From the cell containing the given text, extract its center point as (X, Y) coordinate. 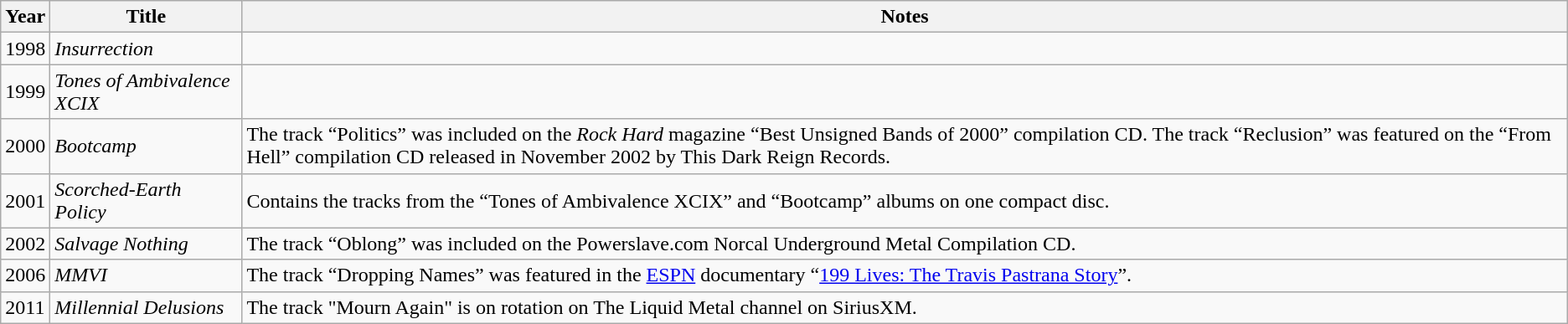
Salvage Nothing (146, 244)
Contains the tracks from the “Tones of Ambivalence XCIX” and “Bootcamp” albums on one compact disc. (905, 201)
1998 (25, 49)
Scorched-Earth Policy (146, 201)
Notes (905, 17)
Millennial Delusions (146, 307)
Title (146, 17)
Insurrection (146, 49)
The track "Mourn Again" is on rotation on The Liquid Metal channel on SiriusXM. (905, 307)
Year (25, 17)
1999 (25, 92)
2000 (25, 146)
MMVI (146, 275)
Bootcamp (146, 146)
2006 (25, 275)
2001 (25, 201)
2011 (25, 307)
2002 (25, 244)
The track “Dropping Names” was featured in the ESPN documentary “199 Lives: The Travis Pastrana Story”. (905, 275)
Tones of Ambivalence XCIX (146, 92)
The track “Oblong” was included on the Powerslave.com Norcal Underground Metal Compilation CD. (905, 244)
